Pinpoint the cell where the given text exists, returning its (x, y) midpoint coordinate. 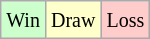
Draw (72, 20)
Loss (126, 20)
Win (24, 20)
